Capture the cell that displays the provided text and extract its [X, Y] central coordinate. 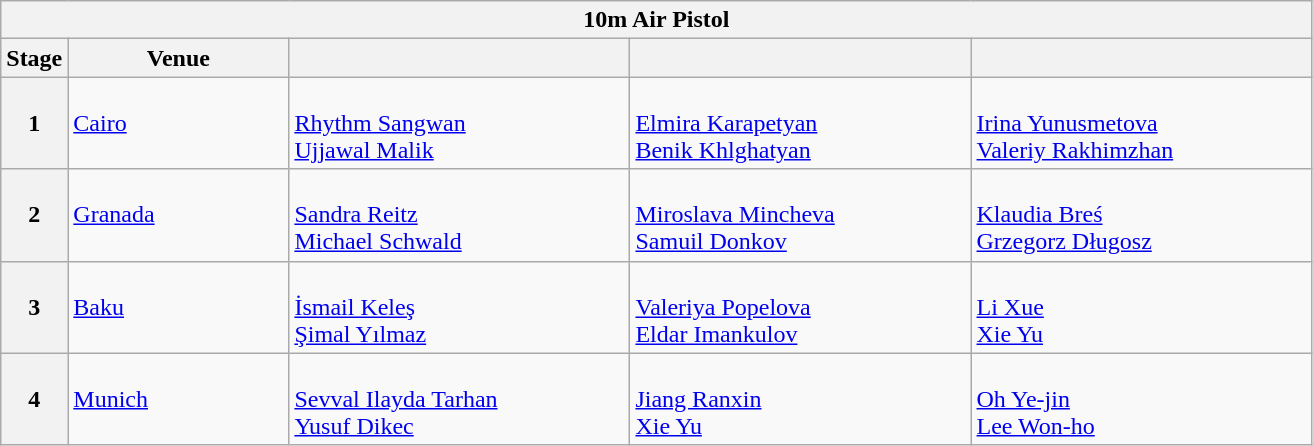
Oh Ye-jinLee Won-ho [1142, 399]
Baku [178, 307]
Miroslava MinchevaSamuil Donkov [800, 215]
10m Air Pistol [656, 20]
Sandra ReitzMichael Schwald [460, 215]
3 [34, 307]
Klaudia BreśGrzegorz Długosz [1142, 215]
Elmira KarapetyanBenik Khlghatyan [800, 123]
1 [34, 123]
4 [34, 399]
Rhythm SangwanUjjawal Malik [460, 123]
Granada [178, 215]
Sevval Ilayda TarhanYusuf Dikec [460, 399]
Irina YunusmetovaValeriy Rakhimzhan [1142, 123]
İsmail KeleşŞimal Yılmaz [460, 307]
Jiang RanxinXie Yu [800, 399]
2 [34, 215]
Cairo [178, 123]
Valeriya PopelovaEldar Imankulov [800, 307]
Li XueXie Yu [1142, 307]
Stage [34, 58]
Munich [178, 399]
Venue [178, 58]
